Detect which cell encompasses the target text, then output its [X, Y] center coordinate. 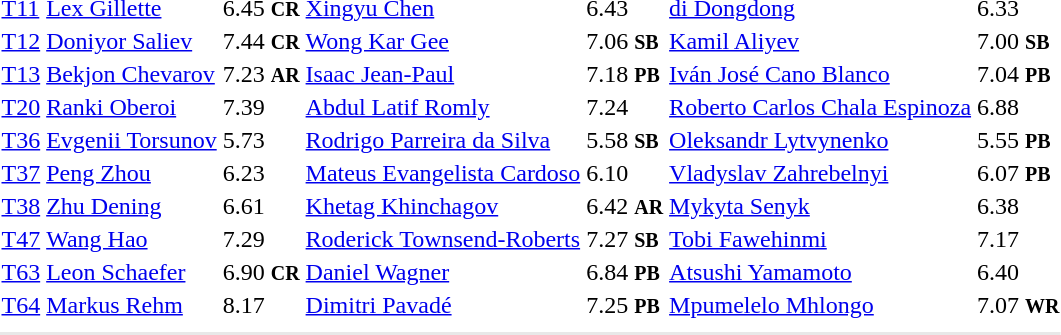
Tobi Fawehinmi [820, 239]
Kamil Aliyev [820, 41]
5.73 [261, 140]
Peng Zhou [132, 173]
Markus Rehm [132, 305]
6.38 [1018, 206]
6.84 PB [625, 272]
Dimitri Pavadé [443, 305]
7.18 PB [625, 74]
Abdul Latif Romly [443, 107]
T20 [21, 107]
Mykyta Senyk [820, 206]
Wang Hao [132, 239]
6.23 [261, 173]
5.55 PB [1018, 140]
8.17 [261, 305]
7.04 PB [1018, 74]
T64 [21, 305]
7.44 CR [261, 41]
6.07 PB [1018, 173]
7.27 SB [625, 239]
6.42 AR [625, 206]
Zhu Dening [132, 206]
Atsushi Yamamoto [820, 272]
T63 [21, 272]
7.17 [1018, 239]
7.39 [261, 107]
Roberto Carlos Chala Espinoza [820, 107]
Vladyslav Zahrebelnyi [820, 173]
Khetag Khinchagov [443, 206]
6.88 [1018, 107]
7.29 [261, 239]
6.10 [625, 173]
6.40 [1018, 272]
T36 [21, 140]
Bekjon Chevarov [132, 74]
Leon Schaefer [132, 272]
Ranki Oberoi [132, 107]
6.61 [261, 206]
Rodrigo Parreira da Silva [443, 140]
7.23 AR [261, 74]
7.06 SB [625, 41]
Wong Kar Gee [443, 41]
Roderick Townsend-Roberts [443, 239]
Mateus Evangelista Cardoso [443, 173]
6.90 CR [261, 272]
7.07 WR [1018, 305]
Evgenii Torsunov [132, 140]
7.24 [625, 107]
T37 [21, 173]
Isaac Jean-Paul [443, 74]
T47 [21, 239]
5.58 SB [625, 140]
T13 [21, 74]
Doniyor Saliev [132, 41]
Oleksandr Lytvynenko [820, 140]
Iván José Cano Blanco [820, 74]
T12 [21, 41]
Mpumelelo Mhlongo [820, 305]
Daniel Wagner [443, 272]
7.00 SB [1018, 41]
7.25 PB [625, 305]
T38 [21, 206]
